Identify which cell holds the provided text, then report its [X, Y] central coordinate. 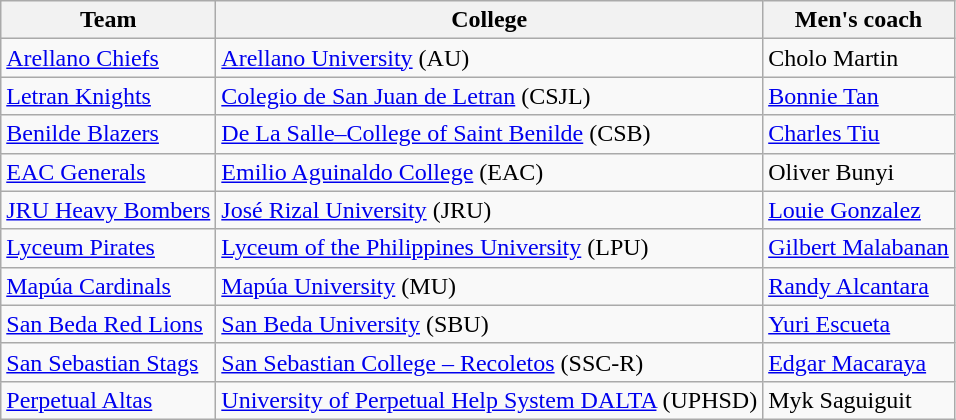
Louie Gonzalez [859, 210]
Perpetual Altas [108, 400]
Men's coach [859, 20]
Charles Tiu [859, 134]
San Beda University (SBU) [490, 324]
Cholo Martin [859, 58]
Oliver Bunyi [859, 172]
Bonnie Tan [859, 96]
San Sebastian College – Recoletos (SSC-R) [490, 362]
Benilde Blazers [108, 134]
Emilio Aguinaldo College (EAC) [490, 172]
Gilbert Malabanan [859, 248]
Myk Saguiguit [859, 400]
Yuri Escueta [859, 324]
Lyceum of the Philippines University (LPU) [490, 248]
San Sebastian Stags [108, 362]
Mapúa University (MU) [490, 286]
Randy Alcantara [859, 286]
Arellano Chiefs [108, 58]
Letran Knights [108, 96]
José Rizal University (JRU) [490, 210]
Edgar Macaraya [859, 362]
Colegio de San Juan de Letran (CSJL) [490, 96]
Team [108, 20]
De La Salle–College of Saint Benilde (CSB) [490, 134]
JRU Heavy Bombers [108, 210]
University of Perpetual Help System DALTA (UPHSD) [490, 400]
Mapúa Cardinals [108, 286]
Lyceum Pirates [108, 248]
Arellano University (AU) [490, 58]
EAC Generals [108, 172]
College [490, 20]
San Beda Red Lions [108, 324]
